Provide the (X, Y) coordinate of the cell's center where the given text is located.  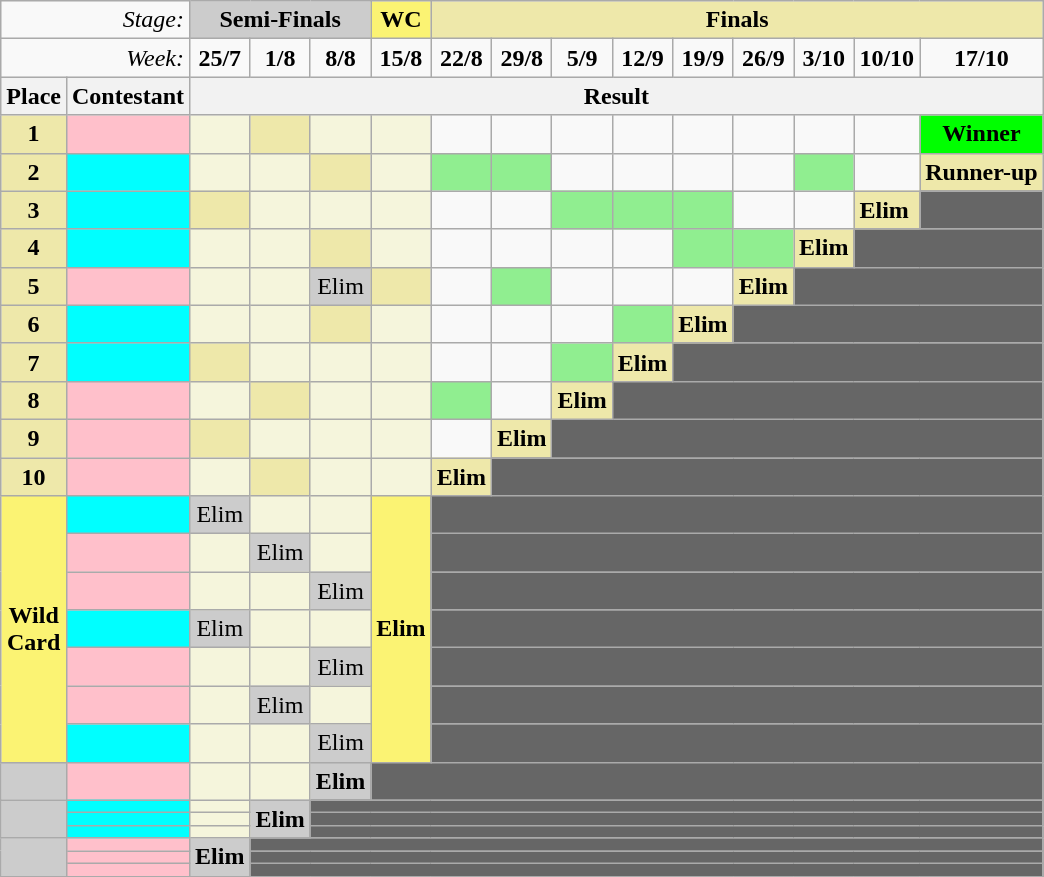
19/9 (703, 58)
Contestant (128, 96)
Winner (982, 134)
3 (34, 210)
WildCard (34, 629)
8 (34, 400)
2 (34, 172)
Place (34, 96)
Week: (96, 58)
3/10 (824, 58)
12/9 (642, 58)
Semi-Finals (280, 20)
17/10 (982, 58)
Finals (737, 20)
Result (617, 96)
1 (34, 134)
5 (34, 286)
29/8 (522, 58)
4 (34, 248)
22/8 (461, 58)
9 (34, 438)
WC (401, 20)
26/9 (763, 58)
Stage: (96, 20)
6 (34, 324)
8/8 (340, 58)
25/7 (220, 58)
15/8 (401, 58)
5/9 (582, 58)
7 (34, 362)
10 (34, 477)
10/10 (887, 58)
1/8 (280, 58)
Runner-up (982, 172)
